Return the [x, y] coordinate for the center point of the cell that contains the specified text.  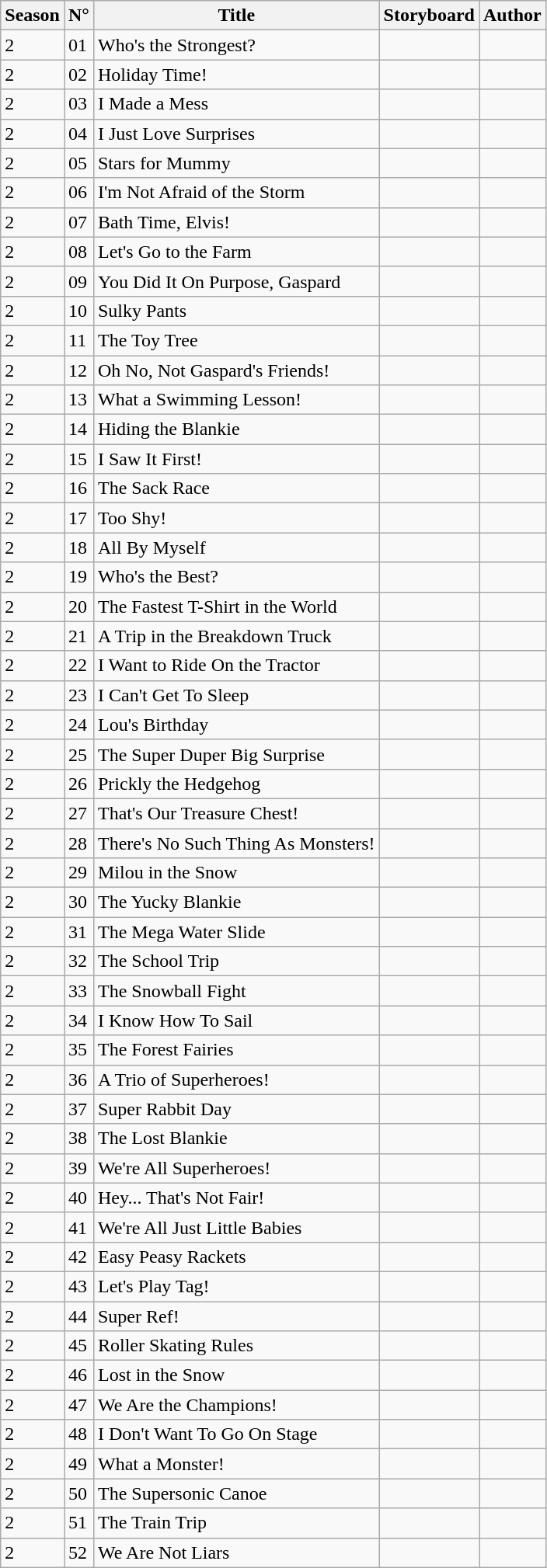
13 [78, 400]
25 [78, 754]
49 [78, 1464]
Let's Play Tag! [236, 1286]
What a Swimming Lesson! [236, 400]
Season [33, 16]
Lou's Birthday [236, 725]
08 [78, 252]
I Saw It First! [236, 459]
47 [78, 1405]
24 [78, 725]
04 [78, 134]
Hiding the Blankie [236, 429]
Holiday Time! [236, 75]
I Want to Ride On the Tractor [236, 666]
32 [78, 961]
20 [78, 607]
You Did It On Purpose, Gaspard [236, 281]
28 [78, 843]
A Trip in the Breakdown Truck [236, 636]
03 [78, 104]
46 [78, 1375]
15 [78, 459]
Author [512, 16]
The Super Duper Big Surprise [236, 754]
The Forest Fairies [236, 1050]
05 [78, 163]
Storyboard [429, 16]
Let's Go to the Farm [236, 252]
42 [78, 1257]
That's Our Treasure Chest! [236, 813]
The Yucky Blankie [236, 902]
40 [78, 1198]
16 [78, 488]
18 [78, 548]
48 [78, 1434]
A Trio of Superheroes! [236, 1080]
39 [78, 1168]
Prickly the Hedgehog [236, 784]
Roller Skating Rules [236, 1346]
Lost in the Snow [236, 1375]
36 [78, 1080]
I Made a Mess [236, 104]
Title [236, 16]
19 [78, 577]
I Don't Want To Go On Stage [236, 1434]
27 [78, 813]
We're All Just Little Babies [236, 1227]
Milou in the Snow [236, 873]
Oh No, Not Gaspard's Friends! [236, 370]
11 [78, 340]
06 [78, 193]
The Sack Race [236, 488]
12 [78, 370]
Super Rabbit Day [236, 1109]
All By Myself [236, 548]
44 [78, 1316]
31 [78, 932]
The School Trip [236, 961]
09 [78, 281]
52 [78, 1552]
There's No Such Thing As Monsters! [236, 843]
37 [78, 1109]
29 [78, 873]
23 [78, 695]
30 [78, 902]
Who's the Strongest? [236, 45]
34 [78, 1020]
Super Ref! [236, 1316]
We're All Superheroes! [236, 1168]
Easy Peasy Rackets [236, 1257]
Who's the Best? [236, 577]
What a Monster! [236, 1464]
I Just Love Surprises [236, 134]
The Snowball Fight [236, 991]
The Lost Blankie [236, 1139]
The Toy Tree [236, 340]
Hey... That's Not Fair! [236, 1198]
17 [78, 518]
N° [78, 16]
22 [78, 666]
33 [78, 991]
The Supersonic Canoe [236, 1493]
Bath Time, Elvis! [236, 222]
10 [78, 311]
14 [78, 429]
26 [78, 784]
51 [78, 1523]
35 [78, 1050]
I'm Not Afraid of the Storm [236, 193]
02 [78, 75]
Sulky Pants [236, 311]
Stars for Mummy [236, 163]
I Can't Get To Sleep [236, 695]
Too Shy! [236, 518]
43 [78, 1286]
The Fastest T-Shirt in the World [236, 607]
07 [78, 222]
I Know How To Sail [236, 1020]
50 [78, 1493]
The Mega Water Slide [236, 932]
We Are the Champions! [236, 1405]
41 [78, 1227]
The Train Trip [236, 1523]
We Are Not Liars [236, 1552]
38 [78, 1139]
45 [78, 1346]
21 [78, 636]
01 [78, 45]
